Return [x, y] of the center of cell containing provided text 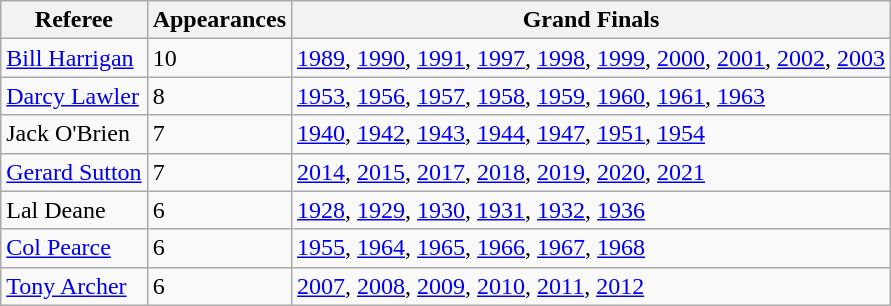
Gerard Sutton [74, 172]
1989, 1990, 1991, 1997, 1998, 1999, 2000, 2001, 2002, 2003 [592, 58]
Bill Harrigan [74, 58]
1928, 1929, 1930, 1931, 1932, 1936 [592, 210]
Appearances [219, 20]
Col Pearce [74, 248]
Lal Deane [74, 210]
Grand Finals [592, 20]
10 [219, 58]
Tony Archer [74, 286]
1953, 1956, 1957, 1958, 1959, 1960, 1961, 1963 [592, 96]
1940, 1942, 1943, 1944, 1947, 1951, 1954 [592, 134]
Jack O'Brien [74, 134]
8 [219, 96]
2014, 2015, 2017, 2018, 2019, 2020, 2021 [592, 172]
Referee [74, 20]
2007, 2008, 2009, 2010, 2011, 2012 [592, 286]
Darcy Lawler [74, 96]
1955, 1964, 1965, 1966, 1967, 1968 [592, 248]
